Find where the given text appears and provide that cell's center as [x, y] coordinate. 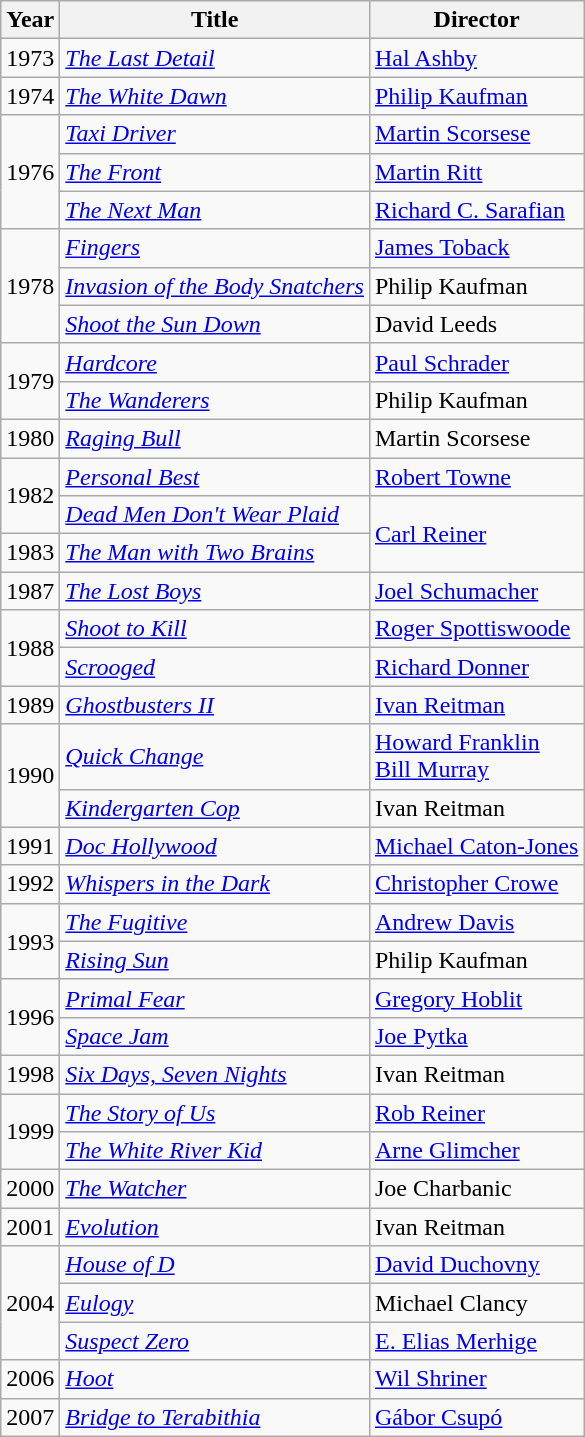
The White River Kid [215, 1151]
1982 [30, 496]
Taxi Driver [215, 134]
Hoot [215, 1379]
1973 [30, 58]
The Fugitive [215, 922]
1988 [30, 648]
The Wanderers [215, 400]
1992 [30, 884]
1974 [30, 96]
Evolution [215, 1227]
Director [476, 20]
1996 [30, 1017]
2004 [30, 1303]
David Leeds [476, 324]
1979 [30, 381]
Arne Glimcher [476, 1151]
Gregory Hoblit [476, 998]
Rising Sun [215, 960]
The Next Man [215, 210]
The Front [215, 172]
Wil Shriner [476, 1379]
2000 [30, 1189]
Shoot to Kill [215, 629]
Shoot the Sun Down [215, 324]
1993 [30, 941]
Richard C. Sarafian [476, 210]
Scrooged [215, 667]
The White Dawn [215, 96]
Andrew Davis [476, 922]
1976 [30, 172]
1980 [30, 438]
Gábor Csupó [476, 1417]
1978 [30, 286]
The Last Detail [215, 58]
Eulogy [215, 1303]
1998 [30, 1074]
Space Jam [215, 1036]
The Man with Two Brains [215, 553]
1983 [30, 553]
Raging Bull [215, 438]
Personal Best [215, 477]
Joel Schumacher [476, 591]
Howard FranklinBill Murray [476, 756]
David Duchovny [476, 1265]
Christopher Crowe [476, 884]
Paul Schrader [476, 362]
Dead Men Don't Wear Plaid [215, 515]
E. Elias Merhige [476, 1341]
Fingers [215, 248]
2006 [30, 1379]
Quick Change [215, 756]
Kindergarten Cop [215, 808]
Robert Towne [476, 477]
2001 [30, 1227]
1990 [30, 776]
Invasion of the Body Snatchers [215, 286]
Six Days, Seven Nights [215, 1074]
Michael Clancy [476, 1303]
Ghostbusters II [215, 705]
Whispers in the Dark [215, 884]
Year [30, 20]
The Lost Boys [215, 591]
Carl Reiner [476, 534]
Michael Caton-Jones [476, 846]
Hal Ashby [476, 58]
1991 [30, 846]
Hardcore [215, 362]
Title [215, 20]
1999 [30, 1132]
Bridge to Terabithia [215, 1417]
Joe Pytka [476, 1036]
Martin Ritt [476, 172]
House of D [215, 1265]
Suspect Zero [215, 1341]
1989 [30, 705]
Joe Charbanic [476, 1189]
Doc Hollywood [215, 846]
The Story of Us [215, 1113]
James Toback [476, 248]
Richard Donner [476, 667]
Rob Reiner [476, 1113]
1987 [30, 591]
Primal Fear [215, 998]
Roger Spottiswoode [476, 629]
The Watcher [215, 1189]
2007 [30, 1417]
